Detect which cell encompasses the target text, then output its (X, Y) center coordinate. 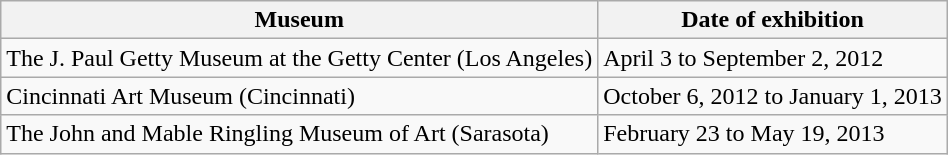
April 3 to September 2, 2012 (773, 58)
Date of exhibition (773, 20)
The J. Paul Getty Museum at the Getty Center (Los Angeles) (300, 58)
The John and Mable Ringling Museum of Art (Sarasota) (300, 134)
Cincinnati Art Museum (Cincinnati) (300, 96)
October 6, 2012 to January 1, 2013 (773, 96)
Museum (300, 20)
February 23 to May 19, 2013 (773, 134)
